Pinpoint the cell where the given text exists, returning its [X, Y] midpoint coordinate. 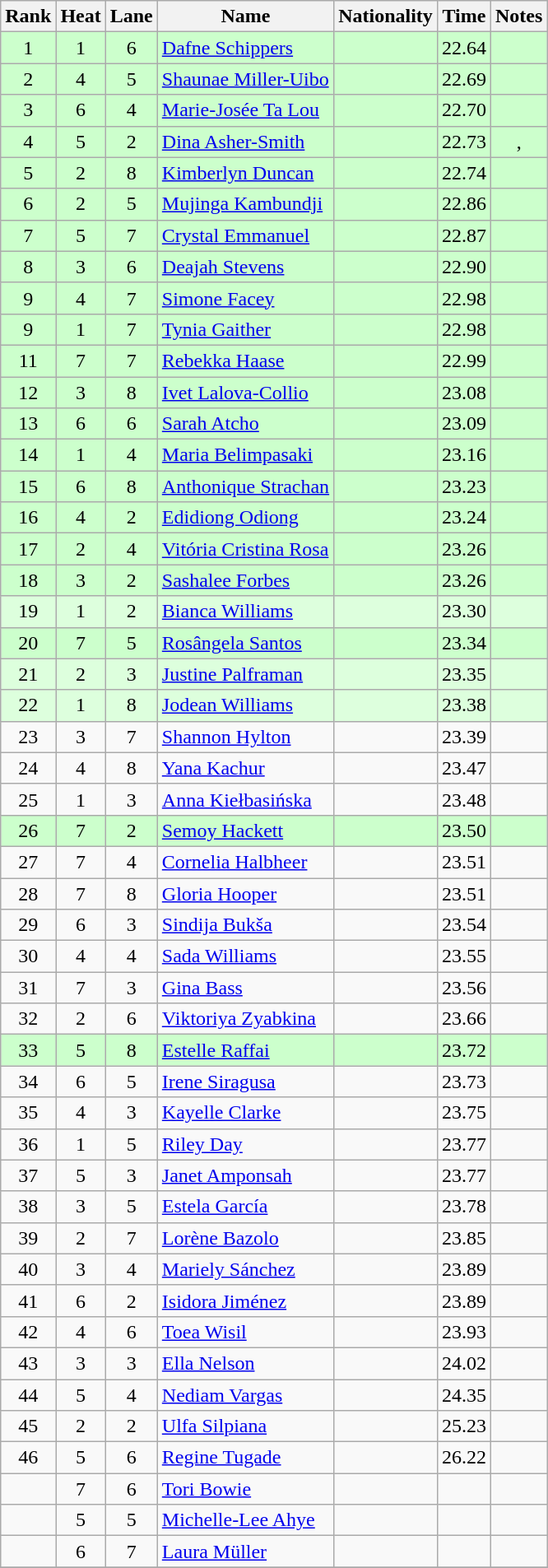
35 [28, 1113]
43 [28, 1363]
Edidiong Odiong [245, 518]
Kayelle Clarke [245, 1113]
23.48 [464, 799]
Yana Kachur [245, 768]
14 [28, 455]
22.69 [464, 79]
23.24 [464, 518]
Nediam Vargas [245, 1395]
Bianca Williams [245, 612]
Ella Nelson [245, 1363]
Shannon Hylton [245, 737]
34 [28, 1082]
23.55 [464, 956]
Rebekka Haase [245, 361]
Sarah Atcho [245, 424]
Kimberlyn Duncan [245, 173]
Laura Müller [245, 1552]
Lorène Bazolo [245, 1238]
Simone Facey [245, 298]
Crystal Emmanuel [245, 235]
23.73 [464, 1082]
Anna Kiełbasińska [245, 799]
32 [28, 1019]
Justine Palframan [245, 674]
Shaunae Miller-Uibo [245, 79]
Gloria Hooper [245, 893]
22.90 [464, 267]
Mujinga Kambundji [245, 204]
24.02 [464, 1363]
33 [28, 1050]
Riley Day [245, 1144]
Nationality [386, 16]
23.09 [464, 424]
23.50 [464, 831]
Cornelia Halbheer [245, 862]
Dafne Schippers [245, 48]
Estelle Raffai [245, 1050]
23.16 [464, 455]
42 [28, 1332]
26.22 [464, 1458]
23.56 [464, 988]
Marie-Josée Ta Lou [245, 110]
Tori Bowie [245, 1489]
Sashalee Forbes [245, 580]
23.75 [464, 1113]
Ulfa Silpiana [245, 1426]
Dina Asher-Smith [245, 142]
23.85 [464, 1238]
23.08 [464, 393]
29 [28, 925]
23.72 [464, 1050]
Gina Bass [245, 988]
22.86 [464, 204]
Estela García [245, 1207]
23.93 [464, 1332]
Mariely Sánchez [245, 1269]
Regine Tugade [245, 1458]
Time [464, 16]
, [518, 142]
38 [28, 1207]
Semoy Hackett [245, 831]
23.30 [464, 612]
Janet Amponsah [245, 1175]
22.74 [464, 173]
24.35 [464, 1395]
16 [28, 518]
Isidora Jiménez [245, 1300]
Notes [518, 16]
Jodean Williams [245, 705]
Maria Belimpasaki [245, 455]
23.78 [464, 1207]
19 [28, 612]
28 [28, 893]
Deajah Stevens [245, 267]
Viktoriya Zyabkina [245, 1019]
22.64 [464, 48]
Sada Williams [245, 956]
25 [28, 799]
22.73 [464, 142]
20 [28, 643]
41 [28, 1300]
37 [28, 1175]
45 [28, 1426]
Sindija Bukša [245, 925]
23.23 [464, 486]
23.47 [464, 768]
Ivet Lalova-Collio [245, 393]
Lane [132, 16]
15 [28, 486]
17 [28, 549]
Heat [81, 16]
40 [28, 1269]
22.87 [464, 235]
36 [28, 1144]
Anthonique Strachan [245, 486]
Toea Wisil [245, 1332]
23 [28, 737]
Michelle-Lee Ahye [245, 1520]
13 [28, 424]
Rank [28, 16]
Rosângela Santos [245, 643]
24 [28, 768]
18 [28, 580]
23.34 [464, 643]
Name [245, 16]
11 [28, 361]
44 [28, 1395]
39 [28, 1238]
21 [28, 674]
Vitória Cristina Rosa [245, 549]
26 [28, 831]
Irene Siragusa [245, 1082]
23.54 [464, 925]
22.99 [464, 361]
22.70 [464, 110]
27 [28, 862]
31 [28, 988]
23.35 [464, 674]
25.23 [464, 1426]
Tynia Gaither [245, 329]
23.38 [464, 705]
23.66 [464, 1019]
46 [28, 1458]
23.39 [464, 737]
12 [28, 393]
30 [28, 956]
22 [28, 705]
